Capture the cell that displays the provided text and extract its (x, y) central coordinate. 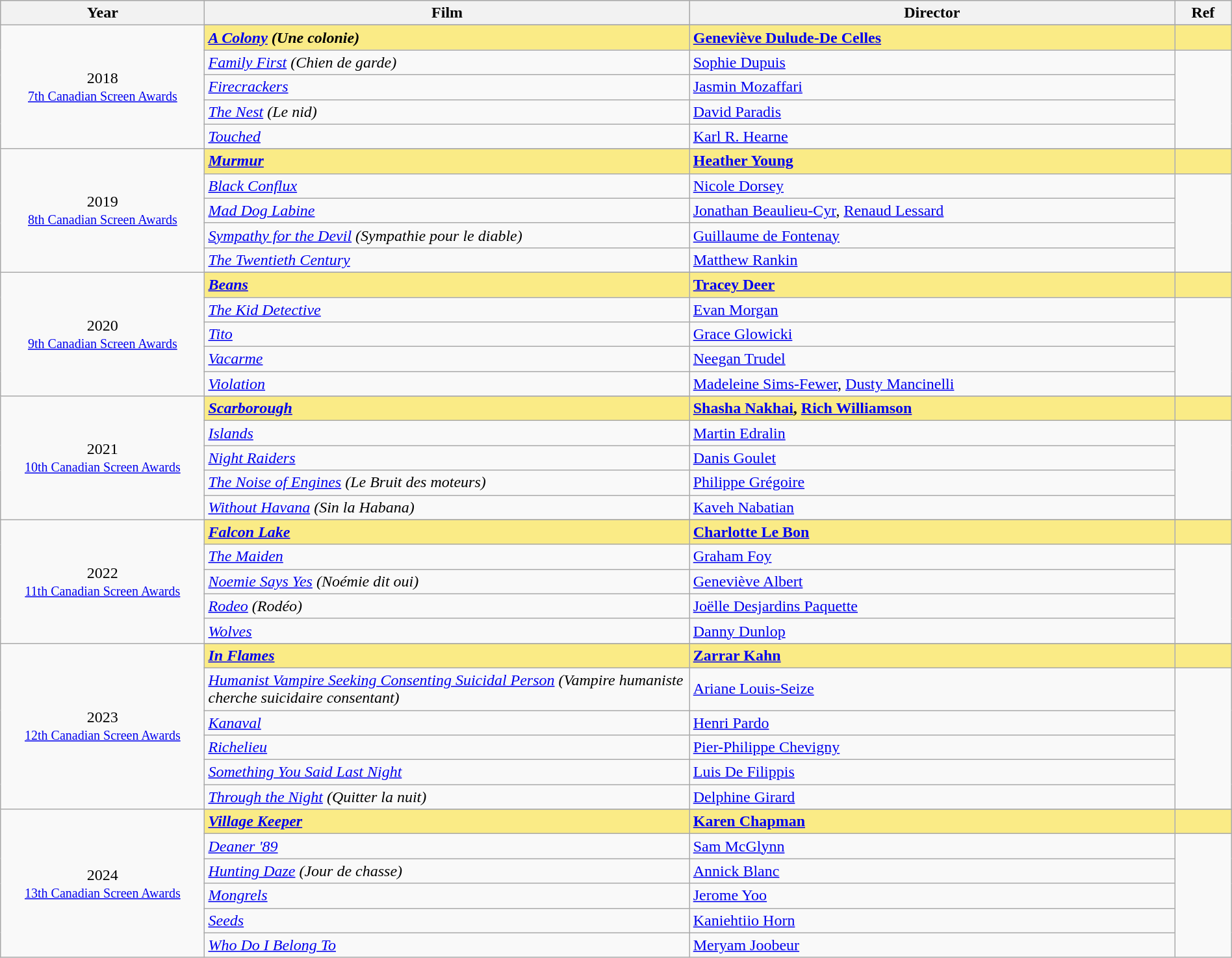
Rodeo (Rodéo) (447, 606)
Deaner '89 (447, 846)
Jonathan Beaulieu-Cyr, Renaud Lessard (932, 210)
Beans (447, 284)
Seeds (447, 920)
Vacarme (447, 359)
Hunting Daze (Jour de chasse) (447, 871)
Film (447, 13)
Ariane Louis-Seize (932, 688)
The Noise of Engines (Le Bruit des moteurs) (447, 483)
Kanaval (447, 723)
Wolves (447, 631)
Sympathy for the Devil (Sympathie pour le diable) (447, 235)
Murmur (447, 161)
Kaniehtiio Horn (932, 920)
2020 9th Canadian Screen Awards (103, 334)
Annick Blanc (932, 871)
Henri Pardo (932, 723)
2022 11th Canadian Screen Awards (103, 581)
The Twentieth Century (447, 260)
Geneviève Albert (932, 581)
Heather Young (932, 161)
Philippe Grégoire (932, 483)
Guillaume de Fontenay (932, 235)
2024 13th Canadian Screen Awards (103, 883)
Something You Said Last Night (447, 772)
Mad Dog Labine (447, 210)
Grace Glowicki (932, 334)
In Flames (447, 655)
Pier-Philippe Chevigny (932, 748)
Madeleine Sims-Fewer, Dusty Mancinelli (932, 384)
Martin Edralin (932, 433)
Firecrackers (447, 87)
Karl R. Hearne (932, 136)
The Nest (Le nid) (447, 112)
Sophie Dupuis (932, 62)
2019 8th Canadian Screen Awards (103, 210)
Violation (447, 384)
Scarborough (447, 409)
Family First (Chien de garde) (447, 62)
Nicole Dorsey (932, 186)
Mongrels (447, 896)
Joëlle Desjardins Paquette (932, 606)
Who Do I Belong To (447, 945)
Touched (447, 136)
Night Raiders (447, 458)
Neegan Trudel (932, 359)
Meryam Joobeur (932, 945)
Matthew Rankin (932, 260)
Through the Night (Quitter la nuit) (447, 797)
Geneviève Dulude-De Celles (932, 38)
2023 12th Canadian Screen Awards (103, 726)
Tracey Deer (932, 284)
Luis De Filippis (932, 772)
Year (103, 13)
Richelieu (447, 748)
Karen Chapman (932, 822)
Village Keeper (447, 822)
David Paradis (932, 112)
Danis Goulet (932, 458)
Tito (447, 334)
Jerome Yoo (932, 896)
Humanist Vampire Seeking Consenting Suicidal Person (Vampire humaniste cherche suicidaire consentant) (447, 688)
A Colony (Une colonie) (447, 38)
Shasha Nakhai, Rich Williamson (932, 409)
2018 7th Canadian Screen Awards (103, 87)
2021 10th Canadian Screen Awards (103, 458)
Falcon Lake (447, 532)
Charlotte Le Bon (932, 532)
The Kid Detective (447, 310)
Director (932, 13)
Graham Foy (932, 557)
Without Havana (Sin la Habana) (447, 507)
The Maiden (447, 557)
Zarrar Kahn (932, 655)
Ref (1203, 13)
Jasmin Mozaffari (932, 87)
Noemie Says Yes (Noémie dit oui) (447, 581)
Black Conflux (447, 186)
Delphine Girard (932, 797)
Sam McGlynn (932, 846)
Danny Dunlop (932, 631)
Evan Morgan (932, 310)
Kaveh Nabatian (932, 507)
Islands (447, 433)
